Identify which cell holds the provided text, then report its (X, Y) central coordinate. 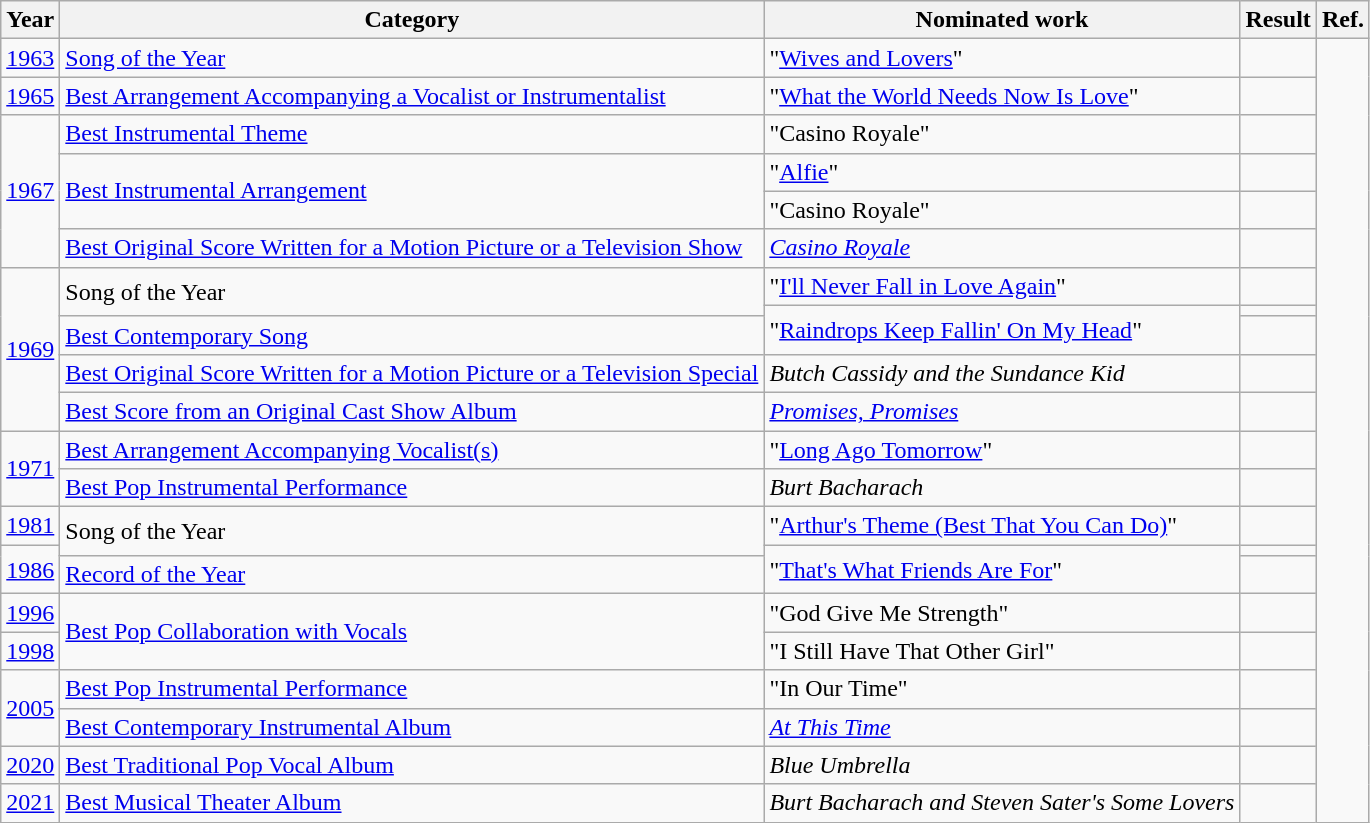
"I Still Have That Other Girl" (1002, 651)
2005 (30, 708)
Best Instrumental Arrangement (412, 191)
1971 (30, 468)
Ref. (1342, 20)
Best Arrangement Accompanying a Vocalist or Instrumentalist (412, 96)
Best Musical Theater Album (412, 803)
"Long Ago Tomorrow" (1002, 449)
Casino Royale (1002, 248)
1998 (30, 651)
Best Traditional Pop Vocal Album (412, 765)
Best Instrumental Theme (412, 134)
Best Original Score Written for a Motion Picture or a Television Show (412, 248)
"Wives and Lovers" (1002, 58)
"I'll Never Fall in Love Again" (1002, 286)
2020 (30, 765)
Best Contemporary Song (412, 335)
"What the World Needs Now Is Love" (1002, 96)
Burt Bacharach and Steven Sater's Some Lovers (1002, 803)
"Arthur's Theme (Best That You Can Do)" (1002, 526)
1986 (30, 570)
Category (412, 20)
1969 (30, 348)
"Alfie" (1002, 172)
"Raindrops Keep Fallin' On My Head" (1002, 330)
Best Pop Collaboration with Vocals (412, 632)
2021 (30, 803)
"God Give Me Strength" (1002, 613)
1981 (30, 526)
Butch Cassidy and the Sundance Kid (1002, 373)
Blue Umbrella (1002, 765)
Best Arrangement Accompanying Vocalist(s) (412, 449)
"That's What Friends Are For" (1002, 570)
Promises, Promises (1002, 411)
Burt Bacharach (1002, 488)
Best Contemporary Instrumental Album (412, 727)
1965 (30, 96)
1996 (30, 613)
1967 (30, 191)
Result (1278, 20)
Best Original Score Written for a Motion Picture or a Television Special (412, 373)
Best Score from an Original Cast Show Album (412, 411)
At This Time (1002, 727)
Nominated work (1002, 20)
1963 (30, 58)
Record of the Year (412, 575)
"In Our Time" (1002, 689)
Year (30, 20)
